Find where the given text appears and provide that cell's center as (x, y) coordinate. 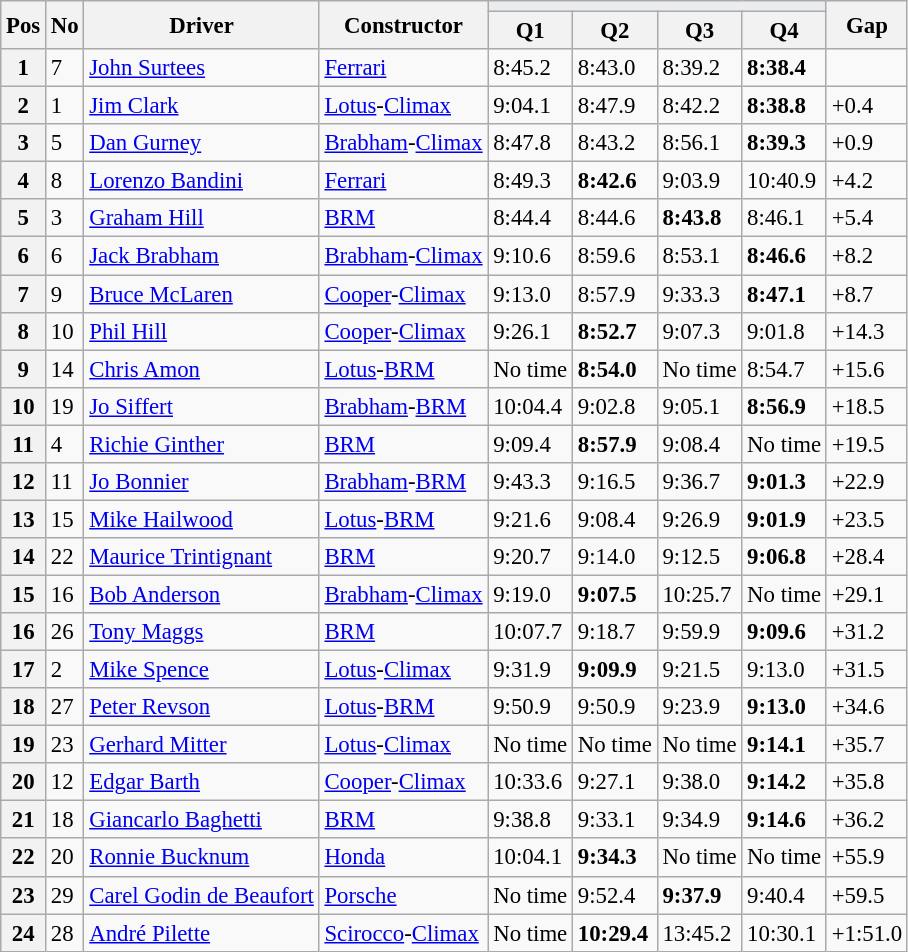
+23.5 (866, 519)
9:02.8 (616, 406)
9:01.3 (784, 482)
24 (24, 933)
Mike Hailwood (202, 519)
9:21.6 (530, 519)
9:09.6 (784, 632)
10:04.4 (530, 406)
28 (65, 933)
8:38.4 (784, 68)
+55.9 (866, 858)
8:46.6 (784, 256)
8:44.6 (616, 219)
Pos (24, 25)
8:42.2 (700, 106)
10:33.6 (530, 782)
8:47.9 (616, 106)
9:33.3 (700, 294)
André Pilette (202, 933)
Jo Siffert (202, 406)
26 (65, 632)
9:52.4 (616, 895)
9:01.9 (784, 519)
9:37.9 (700, 895)
Bruce McLaren (202, 294)
Honda (404, 858)
9:34.3 (616, 858)
No (65, 25)
8:42.6 (616, 181)
8:54.0 (616, 369)
Q1 (530, 31)
9:31.9 (530, 670)
9:26.1 (530, 331)
8:39.3 (784, 143)
10:40.9 (784, 181)
Porsche (404, 895)
Graham Hill (202, 219)
8:56.1 (700, 143)
8:43.0 (616, 68)
Richie Ginther (202, 444)
9:43.3 (530, 482)
8:56.9 (784, 406)
29 (65, 895)
8:47.1 (784, 294)
9:38.0 (700, 782)
Constructor (404, 25)
Ronnie Bucknum (202, 858)
9:16.5 (616, 482)
Chris Amon (202, 369)
10:29.4 (616, 933)
Tony Maggs (202, 632)
27 (65, 707)
+8.2 (866, 256)
9:09.9 (616, 670)
+35.8 (866, 782)
8:53.1 (700, 256)
9:59.9 (700, 632)
9:14.1 (784, 745)
9:36.7 (700, 482)
9:27.1 (616, 782)
13 (24, 519)
+22.9 (866, 482)
+19.5 (866, 444)
9:14.6 (784, 820)
9:12.5 (700, 557)
9:04.1 (530, 106)
10:25.7 (700, 594)
8:46.1 (784, 219)
8:43.8 (700, 219)
8:59.6 (616, 256)
Mike Spence (202, 670)
+29.1 (866, 594)
9:07.3 (700, 331)
9:14.0 (616, 557)
Lorenzo Bandini (202, 181)
+36.2 (866, 820)
8:39.2 (700, 68)
Carel Godin de Beaufort (202, 895)
9:10.6 (530, 256)
9:20.7 (530, 557)
Jo Bonnier (202, 482)
10:04.1 (530, 858)
9:19.0 (530, 594)
Jim Clark (202, 106)
9:06.8 (784, 557)
Gap (866, 25)
+1:51.0 (866, 933)
9:40.4 (784, 895)
9:09.4 (530, 444)
8:49.3 (530, 181)
+5.4 (866, 219)
9:23.9 (700, 707)
9:18.7 (616, 632)
Peter Revson (202, 707)
9:38.8 (530, 820)
17 (24, 670)
9:26.9 (700, 519)
Giancarlo Baghetti (202, 820)
+31.5 (866, 670)
8:43.2 (616, 143)
10:30.1 (784, 933)
Q4 (784, 31)
+4.2 (866, 181)
9:21.5 (700, 670)
+35.7 (866, 745)
13:45.2 (700, 933)
9:03.9 (700, 181)
Maurice Trintignant (202, 557)
+8.7 (866, 294)
9:01.8 (784, 331)
9:34.9 (700, 820)
8:47.8 (530, 143)
8:54.7 (784, 369)
+0.4 (866, 106)
Jack Brabham (202, 256)
+15.6 (866, 369)
10:07.7 (530, 632)
8:52.7 (616, 331)
Edgar Barth (202, 782)
Q2 (616, 31)
+31.2 (866, 632)
9:14.2 (784, 782)
+34.6 (866, 707)
Bob Anderson (202, 594)
Gerhard Mitter (202, 745)
John Surtees (202, 68)
Dan Gurney (202, 143)
8:45.2 (530, 68)
+59.5 (866, 895)
Driver (202, 25)
9:05.1 (700, 406)
9:07.5 (616, 594)
8:44.4 (530, 219)
21 (24, 820)
8:38.8 (784, 106)
9:33.1 (616, 820)
+18.5 (866, 406)
Scirocco-Climax (404, 933)
+14.3 (866, 331)
+0.9 (866, 143)
+28.4 (866, 557)
Phil Hill (202, 331)
Q3 (700, 31)
